Search for the cell housing the specified text and yield its (x, y) center coordinate. 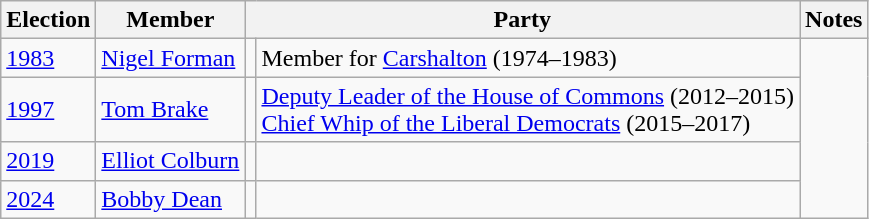
1997 (48, 110)
Notes (834, 20)
Member (170, 20)
Bobby Dean (170, 199)
Tom Brake (170, 110)
2019 (48, 161)
2024 (48, 199)
Elliot Colburn (170, 161)
Nigel Forman (170, 58)
Party (522, 20)
1983 (48, 58)
Member for Carshalton (1974–1983) (528, 58)
Deputy Leader of the House of Commons (2012–2015)Chief Whip of the Liberal Democrats (2015–2017) (528, 110)
Election (48, 20)
